From the cell containing the given text, extract its center point as (X, Y) coordinate. 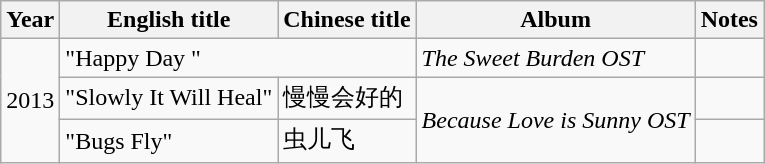
Album (556, 20)
English title (169, 20)
Because Love is Sunny OST (556, 120)
慢慢会好的 (347, 98)
Chinese title (347, 20)
"Slowly It Will Heal" (169, 98)
"Bugs Fly" (169, 140)
虫儿飞 (347, 140)
Year (30, 20)
Notes (729, 20)
The Sweet Burden OST (556, 58)
"Happy Day " (238, 58)
2013 (30, 100)
